For the text-containing cell, return its midpoint in [X, Y] coordinate format. 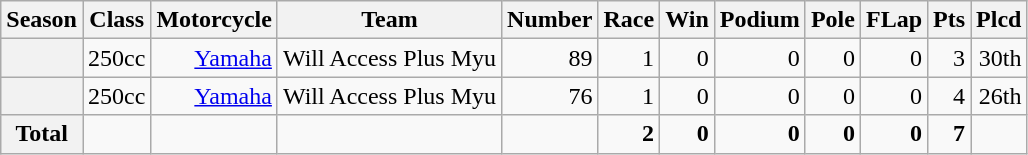
89 [550, 58]
76 [550, 96]
3 [950, 58]
26th [999, 96]
Race [629, 20]
Season [42, 20]
30th [999, 58]
2 [629, 134]
Pole [832, 20]
Podium [760, 20]
Plcd [999, 20]
Class [116, 20]
Team [389, 20]
Win [688, 20]
Total [42, 134]
Pts [950, 20]
4 [950, 96]
Motorcycle [214, 20]
Number [550, 20]
7 [950, 134]
FLap [894, 20]
